From the cell containing the given text, extract its center point as [X, Y] coordinate. 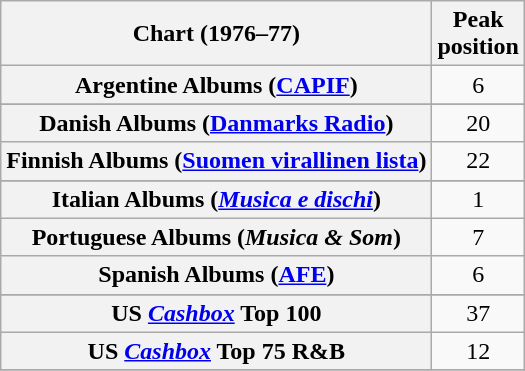
22 [478, 161]
Peakposition [478, 34]
1 [478, 199]
12 [478, 351]
37 [478, 313]
US Cashbox Top 75 R&B [216, 351]
Danish Albums (Danmarks Radio) [216, 123]
7 [478, 237]
Chart (1976–77) [216, 34]
Finnish Albums (Suomen virallinen lista) [216, 161]
Italian Albums (Musica e dischi) [216, 199]
US Cashbox Top 100 [216, 313]
Argentine Albums (CAPIF) [216, 85]
Portuguese Albums (Musica & Som) [216, 237]
Spanish Albums (AFE) [216, 275]
20 [478, 123]
